Output the (x, y) coordinate of the center of the cell containing the given text.  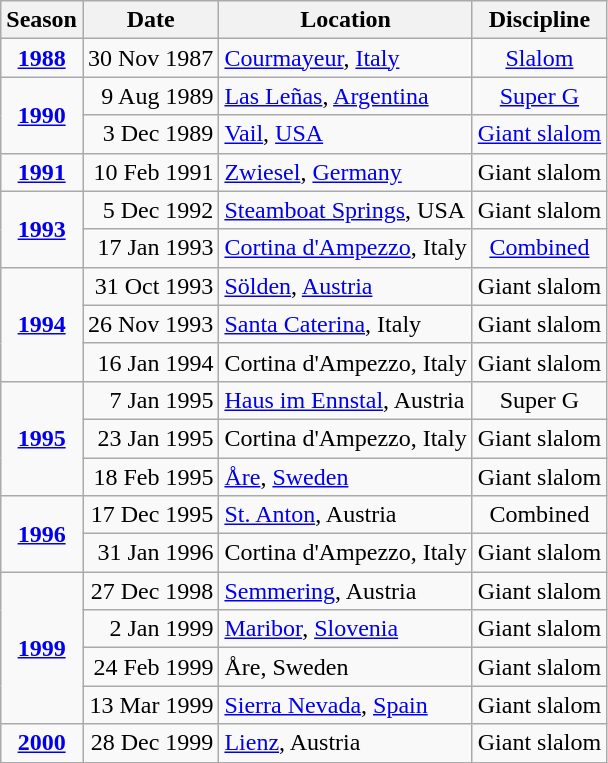
Las Leñas, Argentina (346, 96)
Slalom (539, 58)
Lienz, Austria (346, 743)
2 Jan 1999 (150, 629)
Sölden, Austria (346, 286)
1995 (42, 438)
23 Jan 1995 (150, 438)
30 Nov 1987 (150, 58)
1994 (42, 324)
Season (42, 20)
28 Dec 1999 (150, 743)
Date (150, 20)
16 Jan 1994 (150, 362)
31 Jan 1996 (150, 553)
Sierra Nevada, Spain (346, 705)
17 Jan 1993 (150, 248)
1988 (42, 58)
18 Feb 1995 (150, 477)
Haus im Ennstal, Austria (346, 400)
10 Feb 1991 (150, 172)
31 Oct 1993 (150, 286)
1993 (42, 229)
Courmayeur, Italy (346, 58)
17 Dec 1995 (150, 515)
7 Jan 1995 (150, 400)
Santa Caterina, Italy (346, 324)
13 Mar 1999 (150, 705)
26 Nov 1993 (150, 324)
24 Feb 1999 (150, 667)
St. Anton, Austria (346, 515)
Semmering, Austria (346, 591)
Zwiesel, Germany (346, 172)
Steamboat Springs, USA (346, 210)
Discipline (539, 20)
Location (346, 20)
5 Dec 1992 (150, 210)
1999 (42, 648)
1990 (42, 115)
Vail, USA (346, 134)
1991 (42, 172)
2000 (42, 743)
3 Dec 1989 (150, 134)
27 Dec 1998 (150, 591)
1996 (42, 534)
Maribor, Slovenia (346, 629)
9 Aug 1989 (150, 96)
